Detect which cell encompasses the target text, then output its [x, y] center coordinate. 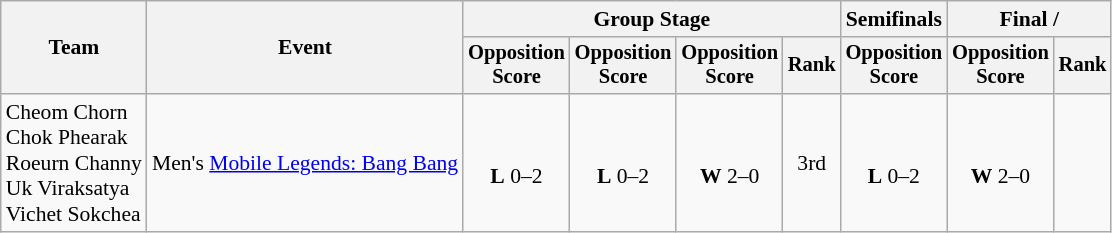
Team [74, 48]
3rd [812, 163]
Men's Mobile Legends: Bang Bang [305, 163]
Final / [1029, 19]
Cheom ChornChok PhearakRoeurn ChannyUk ViraksatyaVichet Sokchea [74, 163]
Event [305, 48]
Semifinals [894, 19]
Group Stage [652, 19]
